Detect which cell encompasses the target text, then output its [X, Y] center coordinate. 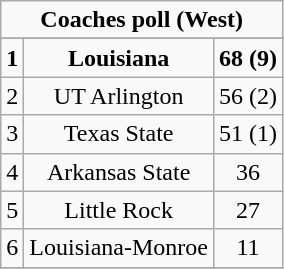
Coaches poll (West) [142, 20]
68 (9) [248, 58]
11 [248, 248]
Texas State [119, 134]
5 [12, 210]
3 [12, 134]
27 [248, 210]
36 [248, 172]
UT Arlington [119, 96]
4 [12, 172]
Arkansas State [119, 172]
Louisiana [119, 58]
6 [12, 248]
51 (1) [248, 134]
56 (2) [248, 96]
Louisiana-Monroe [119, 248]
Little Rock [119, 210]
2 [12, 96]
1 [12, 58]
